Find where the given text appears and provide that cell's center as [X, Y] coordinate. 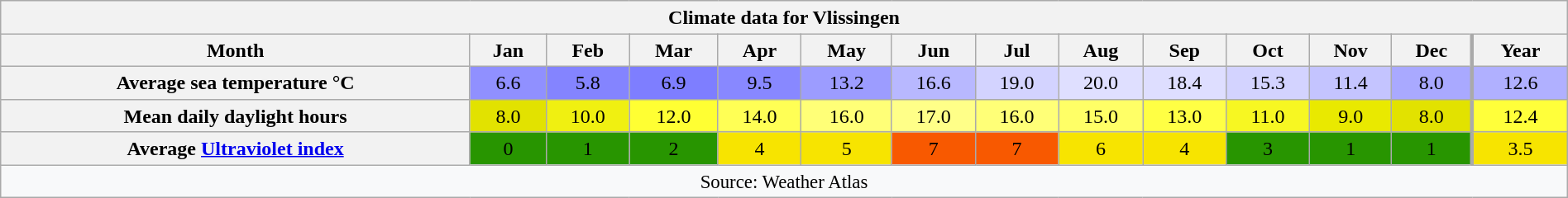
Year [1520, 50]
May [847, 50]
14.0 [759, 115]
Oct [1269, 50]
Dec [1432, 50]
Average sea temperature °C [236, 82]
3.5 [1520, 148]
Source: Weather Atlas [784, 181]
Jan [508, 50]
5 [847, 148]
Jul [1017, 50]
5.8 [587, 82]
12.0 [673, 115]
9.5 [759, 82]
6.9 [673, 82]
17.0 [933, 115]
13.2 [847, 82]
10.0 [587, 115]
3 [1269, 148]
Sep [1184, 50]
6 [1101, 148]
Aug [1101, 50]
11.4 [1350, 82]
6.6 [508, 82]
11.0 [1269, 115]
Nov [1350, 50]
Apr [759, 50]
9.0 [1350, 115]
12.6 [1520, 82]
Month [236, 50]
19.0 [1017, 82]
Mar [673, 50]
16.6 [933, 82]
Average Ultraviolet index [236, 148]
20.0 [1101, 82]
0 [508, 148]
13.0 [1184, 115]
12.4 [1520, 115]
Jun [933, 50]
15.3 [1269, 82]
Mean daily daylight hours [236, 115]
Climate data for Vlissingen [784, 17]
Feb [587, 50]
15.0 [1101, 115]
18.4 [1184, 82]
2 [673, 148]
